Search for the cell housing the specified text and yield its [x, y] center coordinate. 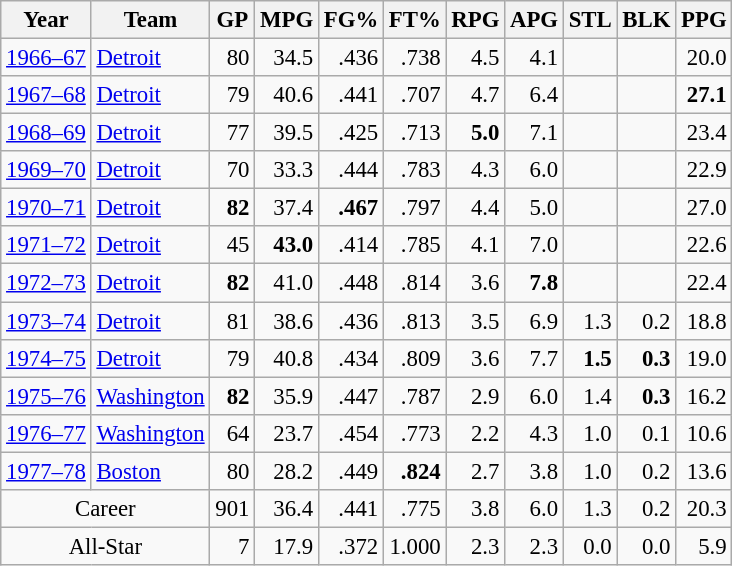
7.0 [534, 245]
GP [232, 20]
2.7 [476, 471]
35.9 [287, 396]
33.3 [287, 170]
7.1 [534, 133]
36.4 [287, 509]
41.0 [287, 283]
34.5 [287, 58]
22.4 [704, 283]
38.6 [287, 321]
FT% [414, 20]
37.4 [287, 208]
.738 [414, 58]
.467 [350, 208]
20.3 [704, 509]
2.2 [476, 433]
1969–70 [46, 170]
1971–72 [46, 245]
.775 [414, 509]
.449 [350, 471]
4.4 [476, 208]
64 [232, 433]
1975–76 [46, 396]
77 [232, 133]
1968–69 [46, 133]
BLK [646, 20]
.425 [350, 133]
.444 [350, 170]
7.7 [534, 358]
.447 [350, 396]
.434 [350, 358]
.785 [414, 245]
43.0 [287, 245]
4.5 [476, 58]
1.4 [590, 396]
All-Star [106, 546]
28.2 [287, 471]
22.6 [704, 245]
.414 [350, 245]
70 [232, 170]
1966–67 [46, 58]
.797 [414, 208]
STL [590, 20]
.787 [414, 396]
3.5 [476, 321]
1.000 [414, 546]
40.8 [287, 358]
0.1 [646, 433]
18.8 [704, 321]
.372 [350, 546]
5.9 [704, 546]
2.9 [476, 396]
APG [534, 20]
81 [232, 321]
20.0 [704, 58]
7.8 [534, 283]
45 [232, 245]
1976–77 [46, 433]
27.1 [704, 95]
1973–74 [46, 321]
1974–75 [46, 358]
6.4 [534, 95]
22.9 [704, 170]
.707 [414, 95]
.809 [414, 358]
.454 [350, 433]
1970–71 [46, 208]
1977–78 [46, 471]
.773 [414, 433]
23.4 [704, 133]
4.7 [476, 95]
Boston [150, 471]
.824 [414, 471]
39.5 [287, 133]
10.6 [704, 433]
19.0 [704, 358]
7 [232, 546]
1967–68 [46, 95]
6.9 [534, 321]
PPG [704, 20]
1972–73 [46, 283]
.713 [414, 133]
23.7 [287, 433]
RPG [476, 20]
13.6 [704, 471]
.783 [414, 170]
1.5 [590, 358]
.448 [350, 283]
FG% [350, 20]
MPG [287, 20]
.813 [414, 321]
17.9 [287, 546]
40.6 [287, 95]
901 [232, 509]
Year [46, 20]
Career [106, 509]
27.0 [704, 208]
16.2 [704, 396]
Team [150, 20]
.814 [414, 283]
